Search for the cell housing the specified text and yield its (x, y) center coordinate. 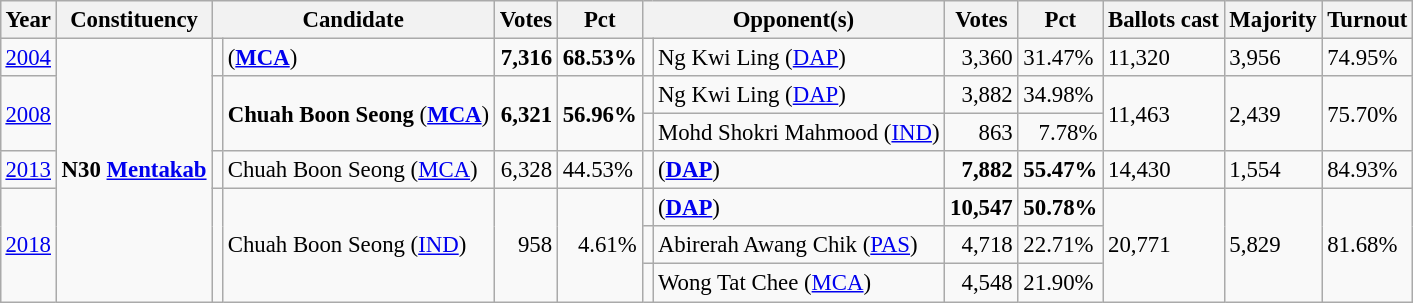
2013 (28, 170)
3,360 (982, 57)
Opponent(s) (794, 20)
21.90% (1060, 283)
Turnout (1368, 20)
Constituency (134, 20)
3,882 (982, 95)
7.78% (1060, 133)
74.95% (1368, 57)
34.98% (1060, 95)
6,321 (526, 114)
81.68% (1368, 246)
50.78% (1060, 208)
56.96% (600, 114)
863 (982, 133)
7,882 (982, 170)
5,829 (1273, 246)
2008 (28, 114)
N30 Mentakab (134, 170)
20,771 (1164, 246)
75.70% (1368, 114)
2018 (28, 246)
4,718 (982, 245)
Ballots cast (1164, 20)
Candidate (354, 20)
Mohd Shokri Mahmood (IND) (799, 133)
44.53% (600, 170)
3,956 (1273, 57)
11,463 (1164, 114)
4,548 (982, 283)
22.71% (1060, 245)
Chuah Boon Seong (IND) (358, 246)
Majority (1273, 20)
4.61% (600, 246)
10,547 (982, 208)
1,554 (1273, 170)
84.93% (1368, 170)
55.47% (1060, 170)
7,316 (526, 57)
11,320 (1164, 57)
(MCA) (358, 57)
2,439 (1273, 114)
958 (526, 246)
2004 (28, 57)
Wong Tat Chee (MCA) (799, 283)
14,430 (1164, 170)
68.53% (600, 57)
Abirerah Awang Chik (PAS) (799, 245)
Year (28, 20)
31.47% (1060, 57)
6,328 (526, 170)
